Determine the [X, Y] coordinate at the center of the cell enclosing the given text.  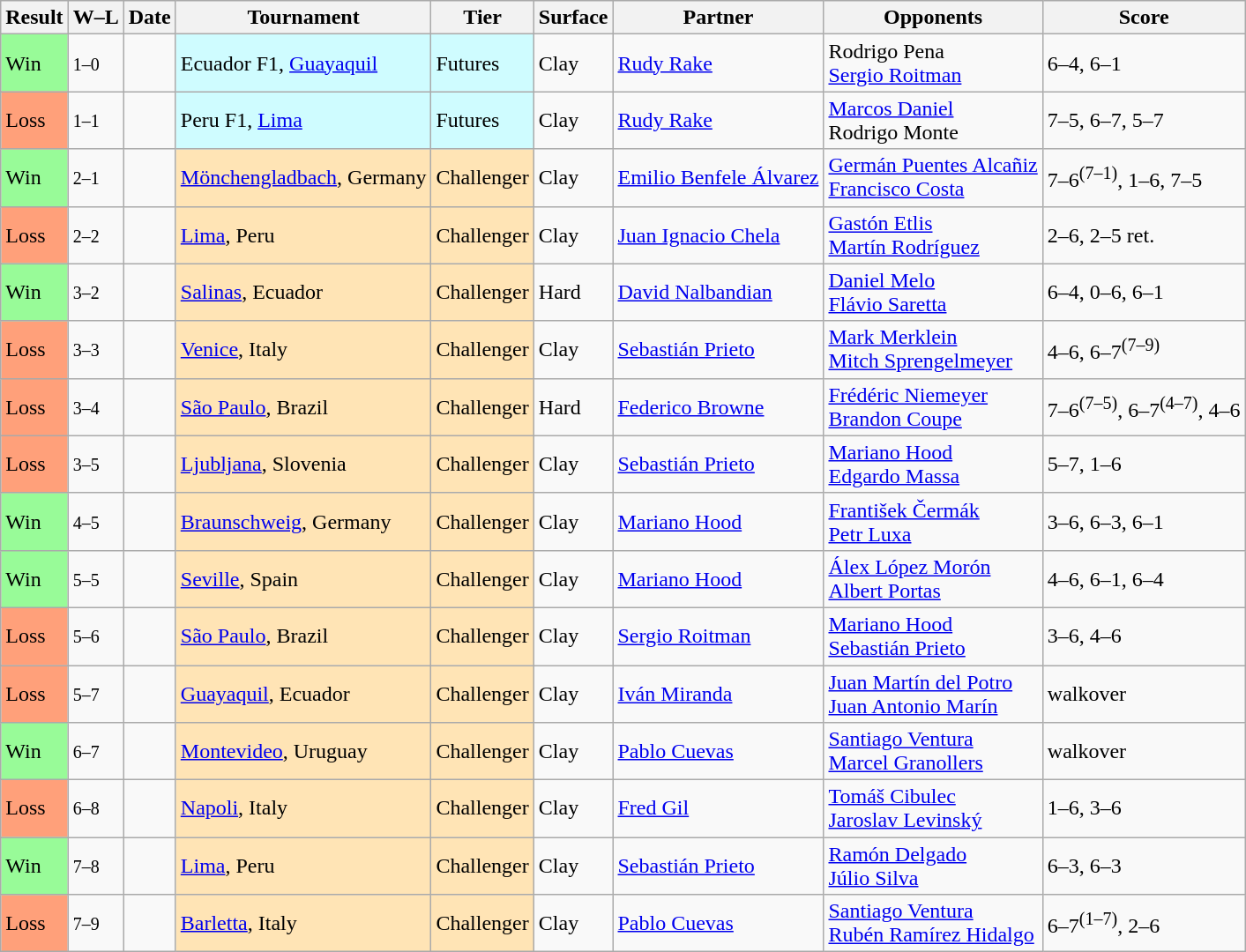
5–7, 1–6 [1144, 464]
Napoli, Italy [303, 809]
Emilio Benfele Álvarez [718, 178]
7–5, 6–7, 5–7 [1144, 120]
David Nalbandian [718, 293]
Santiago Ventura Rubén Ramírez Hidalgo [933, 924]
František Čermák Petr Luxa [933, 522]
Partner [718, 18]
Mönchengladbach, Germany [303, 178]
Juan Martín del Potro Juan Antonio Marín [933, 693]
Germán Puentes Alcañiz Francisco Costa [933, 178]
Opponents [933, 18]
Juan Ignacio Chela [718, 234]
Álex López Morón Albert Portas [933, 578]
2–2 [95, 234]
Gastón Etlis Martín Rodríguez [933, 234]
Braunschweig, Germany [303, 522]
Seville, Spain [303, 578]
Surface [573, 18]
Santiago Ventura Marcel Granollers [933, 751]
Result [34, 18]
Mariano Hood Sebastián Prieto [933, 636]
Federico Browne [718, 407]
Guayaquil, Ecuador [303, 693]
Tomáš Cibulec Jaroslav Levinský [933, 809]
3–3 [95, 349]
7–6(7–5), 6–7(4–7), 4–6 [1144, 407]
Mark Merklein Mitch Sprengelmeyer [933, 349]
3–2 [95, 293]
Daniel Melo Flávio Saretta [933, 293]
Ecuador F1, Guayaquil [303, 63]
5–6 [95, 636]
6–4, 6–1 [1144, 63]
5–7 [95, 693]
Peru F1, Lima [303, 120]
Score [1144, 18]
W–L [95, 18]
Tournament [303, 18]
7–8 [95, 866]
Ramón Delgado Júlio Silva [933, 866]
3–6, 6–3, 6–1 [1144, 522]
2–6, 2–5 ret. [1144, 234]
3–4 [95, 407]
Rodrigo Pena Sergio Roitman [933, 63]
Mariano Hood Edgardo Massa [933, 464]
4–6, 6–1, 6–4 [1144, 578]
Marcos Daniel Rodrigo Monte [933, 120]
1–1 [95, 120]
Sergio Roitman [718, 636]
Barletta, Italy [303, 924]
Montevideo, Uruguay [303, 751]
6–7(1–7), 2–6 [1144, 924]
6–3, 6–3 [1144, 866]
4–5 [95, 522]
3–6, 4–6 [1144, 636]
Venice, Italy [303, 349]
1–0 [95, 63]
2–1 [95, 178]
6–8 [95, 809]
Salinas, Ecuador [303, 293]
4–6, 6–7(7–9) [1144, 349]
5–5 [95, 578]
6–4, 0–6, 6–1 [1144, 293]
Ljubljana, Slovenia [303, 464]
1–6, 3–6 [1144, 809]
3–5 [95, 464]
Date [150, 18]
Frédéric Niemeyer Brandon Coupe [933, 407]
Tier [482, 18]
Iván Miranda [718, 693]
Fred Gil [718, 809]
6–7 [95, 751]
7–9 [95, 924]
7–6(7–1), 1–6, 7–5 [1144, 178]
